Return the [x, y] coordinate for the center point of the cell that contains the specified text.  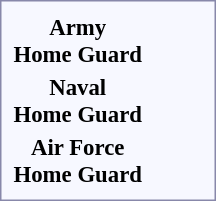
Air ForceHome Guard [78, 160]
ArmyHome Guard [78, 40]
NavalHome Guard [78, 100]
